For the text-containing cell, return its midpoint in [X, Y] coordinate format. 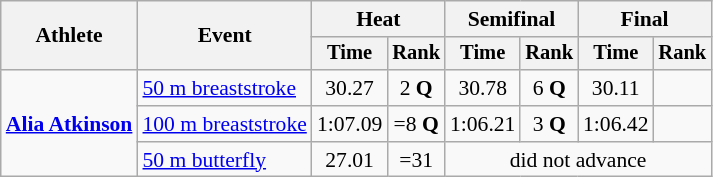
1:06.21 [482, 124]
Athlete [70, 36]
30.11 [616, 88]
1:06.42 [616, 124]
Alia Atkinson [70, 124]
2 Q [416, 88]
=8 Q [416, 124]
1:07.09 [350, 124]
100 m breaststroke [224, 124]
30.27 [350, 88]
Event [224, 36]
6 Q [549, 88]
Semifinal [512, 19]
Heat [378, 19]
50 m breaststroke [224, 88]
Final [644, 19]
30.78 [482, 88]
3 Q [549, 124]
